Output the [X, Y] coordinate of the center of the cell containing the given text.  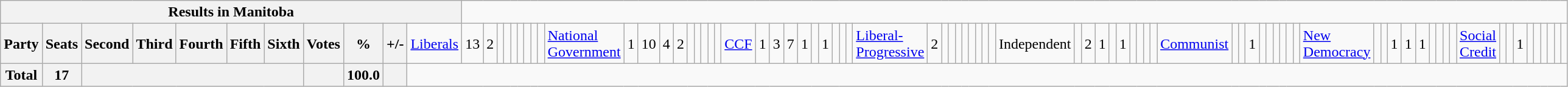
Results in Manitoba [231, 12]
10 [649, 44]
13 [472, 44]
Sixth [284, 44]
Fourth [201, 44]
Third [155, 44]
% [363, 44]
100.0 [363, 75]
7 [790, 44]
Communist [1194, 44]
Party [21, 44]
Votes [323, 44]
+/- [396, 44]
Liberal-Progressive [890, 44]
Liberals [435, 44]
Independent [1035, 44]
National Government [584, 44]
Social Credit [1478, 44]
CCF [738, 44]
New Democracy [1337, 44]
4 [666, 44]
Total [21, 75]
Second [107, 44]
17 [61, 75]
3 [777, 44]
Fifth [245, 44]
Seats [61, 44]
